Capture the cell that displays the provided text and extract its [x, y] central coordinate. 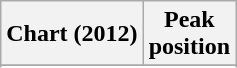
Peakposition [189, 34]
Chart (2012) [72, 34]
